Provide the [X, Y] coordinate of the cell's center where the given text is located.  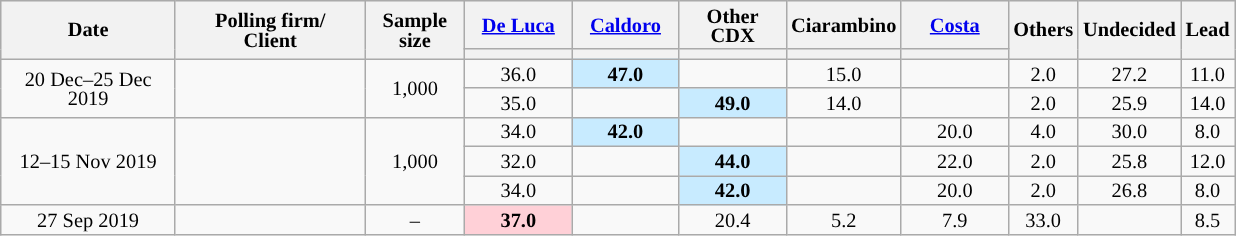
15.0 [844, 74]
4.0 [1043, 132]
47.0 [626, 74]
20.4 [732, 218]
26.8 [1130, 190]
Sample size [415, 29]
Other CDX [732, 24]
Date [88, 29]
33.0 [1043, 218]
12–15 Nov 2019 [88, 160]
Ciarambino [844, 24]
12.0 [1208, 160]
Lead [1208, 29]
27.2 [1130, 74]
36.0 [518, 74]
8.5 [1208, 218]
49.0 [732, 102]
Costa [954, 24]
7.9 [954, 218]
Others [1043, 29]
25.8 [1130, 160]
25.9 [1130, 102]
De Luca [518, 24]
22.0 [954, 160]
44.0 [732, 160]
Polling firm/Client [270, 29]
32.0 [518, 160]
27 Sep 2019 [88, 218]
20 Dec–25 Dec 2019 [88, 88]
37.0 [518, 218]
11.0 [1208, 74]
– [415, 218]
Undecided [1130, 29]
35.0 [518, 102]
5.2 [844, 218]
Caldoro [626, 24]
30.0 [1130, 132]
